Identify which cell holds the provided text, then report its [x, y] central coordinate. 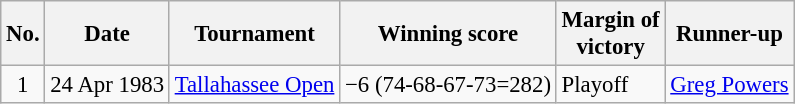
Tournament [254, 34]
Margin ofvictory [610, 34]
Greg Powers [730, 85]
24 Apr 1983 [107, 85]
1 [23, 85]
No. [23, 34]
Tallahassee Open [254, 85]
Playoff [610, 85]
Date [107, 34]
Winning score [448, 34]
Runner-up [730, 34]
−6 (74-68-67-73=282) [448, 85]
